Locate the cell with the specified text and output its [X, Y] center coordinate. 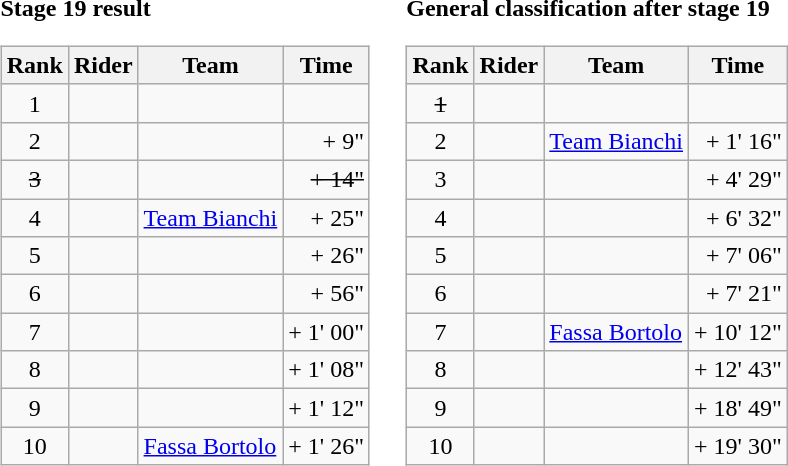
+ 14" [326, 179]
+ 56" [326, 294]
+ 26" [326, 256]
+ 4' 29" [738, 179]
+ 19' 30" [738, 446]
+ 1' 12" [326, 408]
+ 7' 06" [738, 256]
+ 1' 16" [738, 141]
+ 1' 08" [326, 370]
+ 9" [326, 141]
+ 6' 32" [738, 217]
+ 7' 21" [738, 294]
+ 10' 12" [738, 332]
+ 12' 43" [738, 370]
+ 1' 26" [326, 446]
+ 25" [326, 217]
+ 1' 00" [326, 332]
+ 18' 49" [738, 408]
